Output the (X, Y) coordinate of the center of the cell containing the given text.  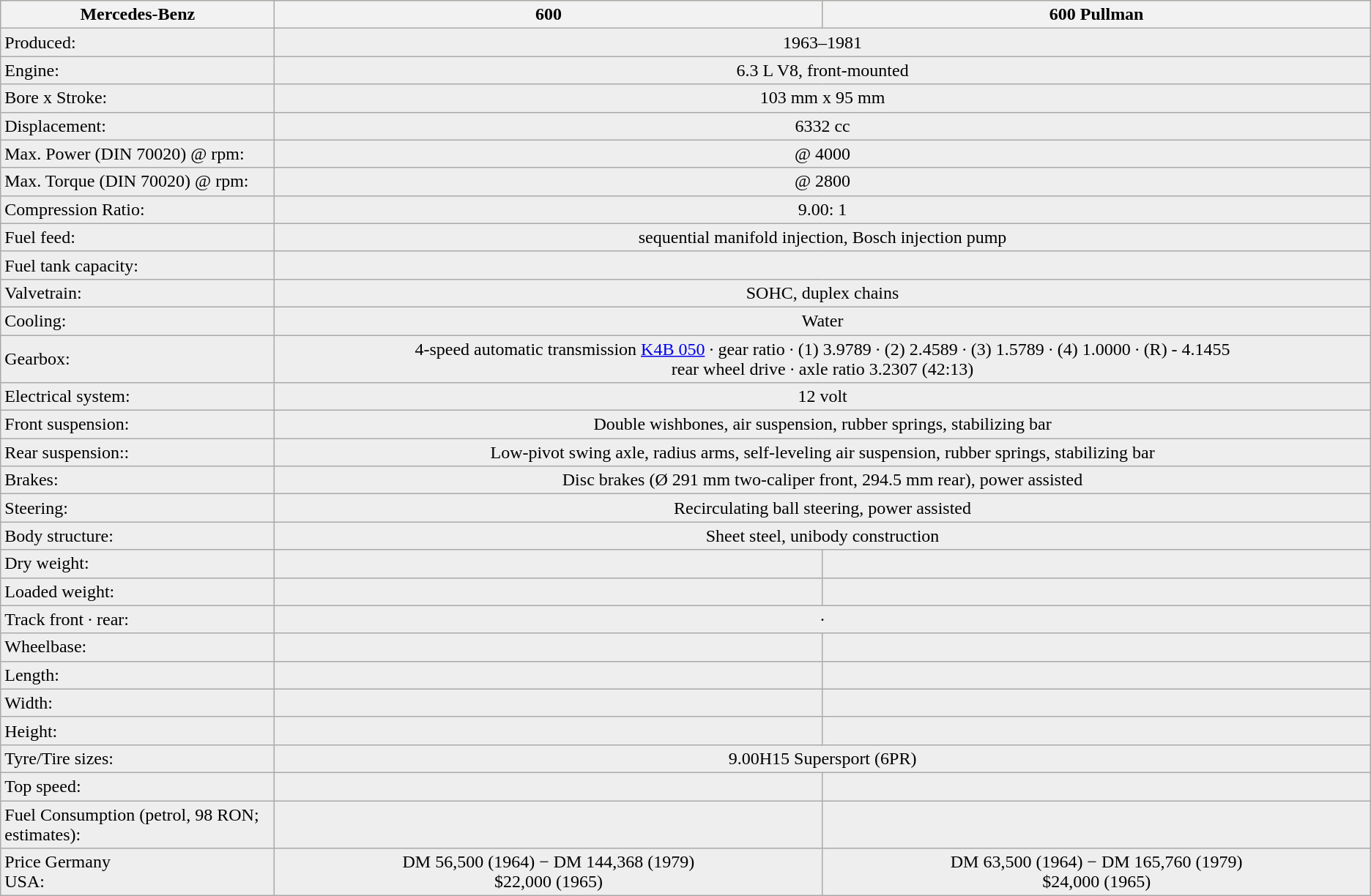
Valvetrain: (138, 293)
Produced: (138, 42)
@ 4000 (822, 154)
Fuel Consumption (petrol, 98 RON; estimates): (138, 824)
1963–1981 (822, 42)
600 Pullman (1096, 15)
12 volt (822, 397)
Body structure: (138, 536)
Height: (138, 731)
Wheelbase: (138, 647)
Displacement: (138, 126)
Disc brakes (Ø 291 mm two-caliper front, 294.5 mm rear), power assisted (822, 480)
Recirculating ball steering, power assisted (822, 508)
Track front · rear: (138, 619)
9.00: 1 (822, 209)
Loaded weight: (138, 591)
Fuel feed: (138, 237)
Bore x Stroke: (138, 98)
SOHC, duplex chains (822, 293)
Max. Torque (DIN 70020) @ rpm: (138, 182)
DM 56,500 (1964) − DM 144,368 (1979) $22,000 (1965) (549, 873)
Rear suspension:: (138, 452)
Gearbox: (138, 359)
Price Germany USA: (138, 873)
Top speed: (138, 786)
Double wishbones, air suspension, rubber springs, stabilizing bar (822, 425)
Engine: (138, 70)
Mercedes-Benz (138, 15)
Max. Power (DIN 70020) @ rpm: (138, 154)
Steering: (138, 508)
Length: (138, 675)
Low-pivot swing axle, radius arms, self-leveling air suspension, rubber springs, stabilizing bar (822, 452)
600 (549, 15)
Compression Ratio: (138, 209)
Tyre/Tire sizes: (138, 758)
Dry weight: (138, 564)
Electrical system: (138, 397)
Cooling: (138, 321)
Sheet steel, unibody construction (822, 536)
6.3 L V8, front-mounted (822, 70)
Width: (138, 703)
sequential manifold injection, Bosch injection pump (822, 237)
Front suspension: (138, 425)
9.00H15 Supersport (6PR) (822, 758)
103 mm x 95 mm (822, 98)
6332 cc (822, 126)
DM 63,500 (1964) − DM 165,760 (1979) $24,000 (1965) (1096, 873)
· (822, 619)
Brakes: (138, 480)
@ 2800 (822, 182)
Fuel tank capacity: (138, 265)
Water (822, 321)
